Identify which cell holds the provided text, then report its [X, Y] central coordinate. 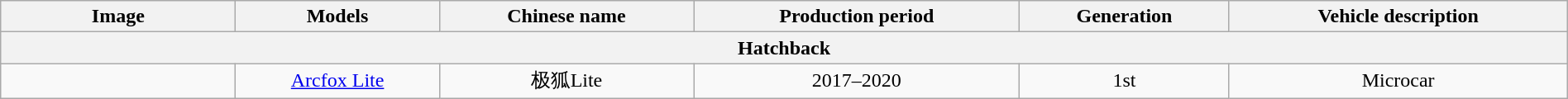
Generation [1125, 16]
Production period [857, 16]
2017–2020 [857, 81]
Image [118, 16]
Chinese name [566, 16]
极狐Lite [566, 81]
Hatchback [784, 48]
Models [337, 16]
1st [1125, 81]
Arcfox Lite [337, 81]
Microcar [1398, 81]
Vehicle description [1398, 16]
